Provide the (x, y) coordinate of the cell's center where the given text is located.  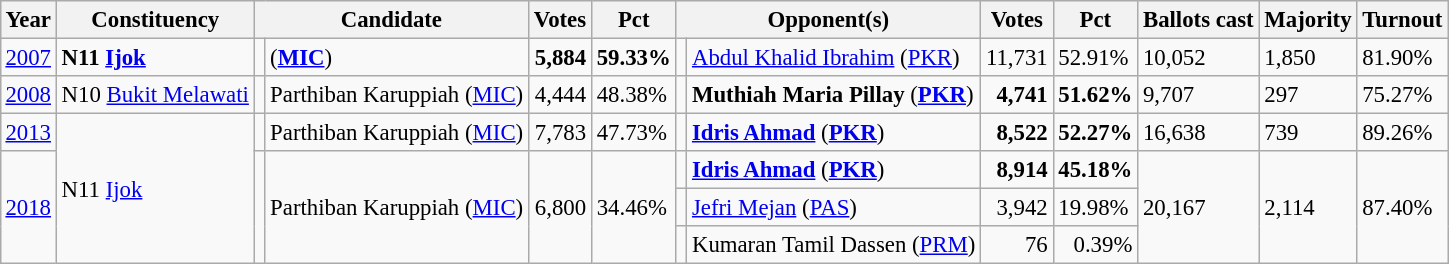
20,167 (1198, 208)
0.39% (1096, 245)
11,731 (1017, 57)
59.33% (634, 57)
8,522 (1017, 133)
87.40% (1402, 208)
4,741 (1017, 95)
19.98% (1096, 208)
7,783 (560, 133)
34.46% (634, 208)
3,942 (1017, 208)
9,707 (1198, 95)
2007 (28, 57)
8,914 (1017, 170)
Constituency (155, 20)
Candidate (391, 20)
76 (1017, 245)
(MIC) (397, 57)
89.26% (1402, 133)
Opponent(s) (828, 20)
N10 Bukit Melawati (155, 95)
75.27% (1402, 95)
Ballots cast (1198, 20)
47.73% (634, 133)
81.90% (1402, 57)
5,884 (560, 57)
Jefri Mejan (PAS) (834, 208)
Year (28, 20)
2008 (28, 95)
48.38% (634, 95)
51.62% (1096, 95)
45.18% (1096, 170)
Abdul Khalid Ibrahim (PKR) (834, 57)
Turnout (1402, 20)
Kumaran Tamil Dassen (PRM) (834, 245)
2013 (28, 133)
6,800 (560, 208)
Muthiah Maria Pillay (PKR) (834, 95)
4,444 (560, 95)
16,638 (1198, 133)
1,850 (1308, 57)
297 (1308, 95)
2018 (28, 208)
739 (1308, 133)
10,052 (1198, 57)
52.27% (1096, 133)
2,114 (1308, 208)
Majority (1308, 20)
52.91% (1096, 57)
